Determine the [x, y] coordinate at the center of the cell enclosing the given text.  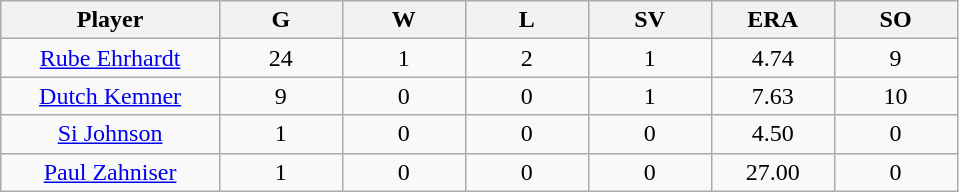
7.63 [772, 96]
SO [896, 20]
24 [280, 58]
SV [650, 20]
Dutch Kemner [110, 96]
Si Johnson [110, 134]
Paul Zahniser [110, 172]
4.50 [772, 134]
L [526, 20]
W [404, 20]
Rube Ehrhardt [110, 58]
4.74 [772, 58]
G [280, 20]
Player [110, 20]
27.00 [772, 172]
2 [526, 58]
10 [896, 96]
ERA [772, 20]
